Pinpoint the cell where the given text exists, returning its [x, y] midpoint coordinate. 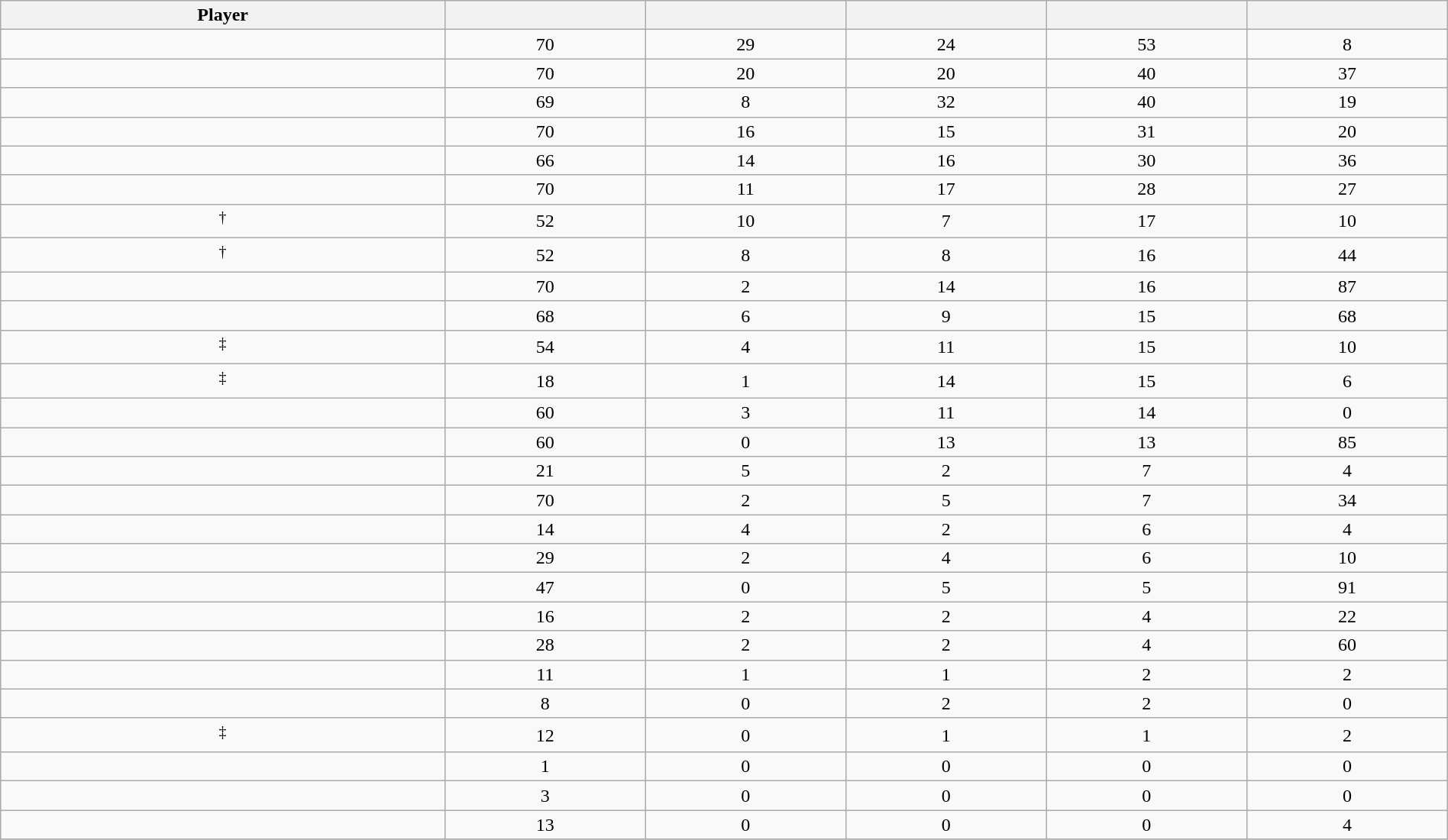
69 [545, 102]
85 [1347, 442]
34 [1347, 500]
9 [947, 315]
54 [545, 347]
Player [223, 15]
21 [545, 471]
24 [947, 44]
27 [1347, 189]
19 [1347, 102]
37 [1347, 73]
44 [1347, 255]
53 [1147, 44]
18 [545, 382]
22 [1347, 616]
87 [1347, 286]
47 [545, 587]
12 [545, 735]
32 [947, 102]
31 [1147, 131]
91 [1347, 587]
36 [1347, 160]
66 [545, 160]
30 [1147, 160]
